For the text-containing cell, return its midpoint in (X, Y) coordinate format. 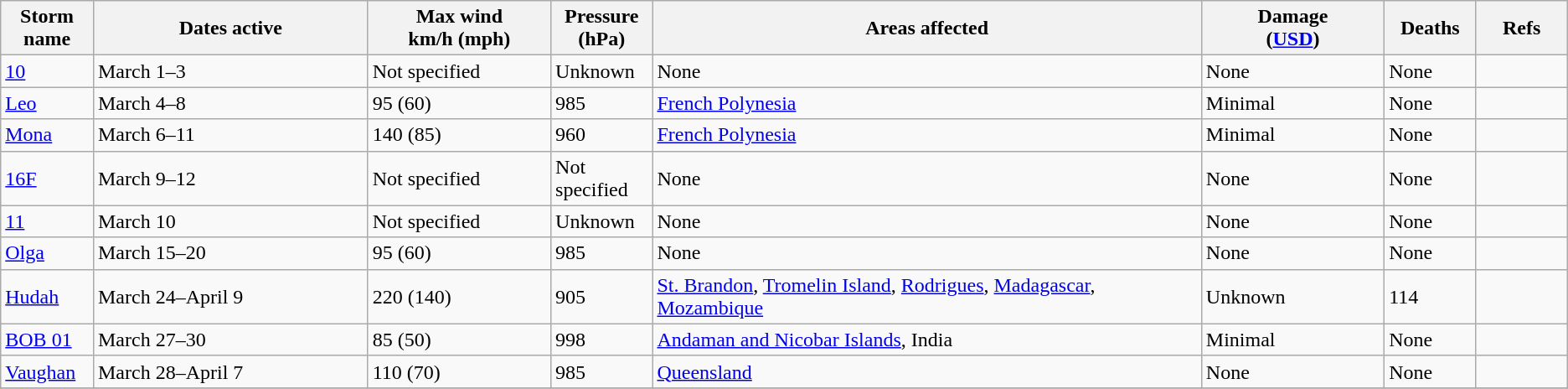
Max windkm/h (mph) (459, 29)
Pressure(hPa) (601, 29)
140 (85) (459, 135)
Hudah (47, 297)
Areas affected (926, 29)
March 15–20 (230, 253)
11 (47, 221)
Andaman and Nicobar Islands, India (926, 340)
Vaughan (47, 371)
Damage(USD) (1292, 29)
Deaths (1431, 29)
March 1–3 (230, 71)
March 9–12 (230, 178)
114 (1431, 297)
March 10 (230, 221)
10 (47, 71)
March 6–11 (230, 135)
220 (140) (459, 297)
Storm name (47, 29)
905 (601, 297)
960 (601, 135)
BOB 01 (47, 340)
110 (70) (459, 371)
Leo (47, 103)
Mona (47, 135)
St. Brandon, Tromelin Island, Rodrigues, Madagascar, Mozambique (926, 297)
March 27–30 (230, 340)
998 (601, 340)
March 28–April 7 (230, 371)
Queensland (926, 371)
March 24–April 9 (230, 297)
March 4–8 (230, 103)
85 (50) (459, 340)
Dates active (230, 29)
16F (47, 178)
Olga (47, 253)
Refs (1521, 29)
